Determine the [X, Y] coordinate at the center of the cell enclosing the given text.  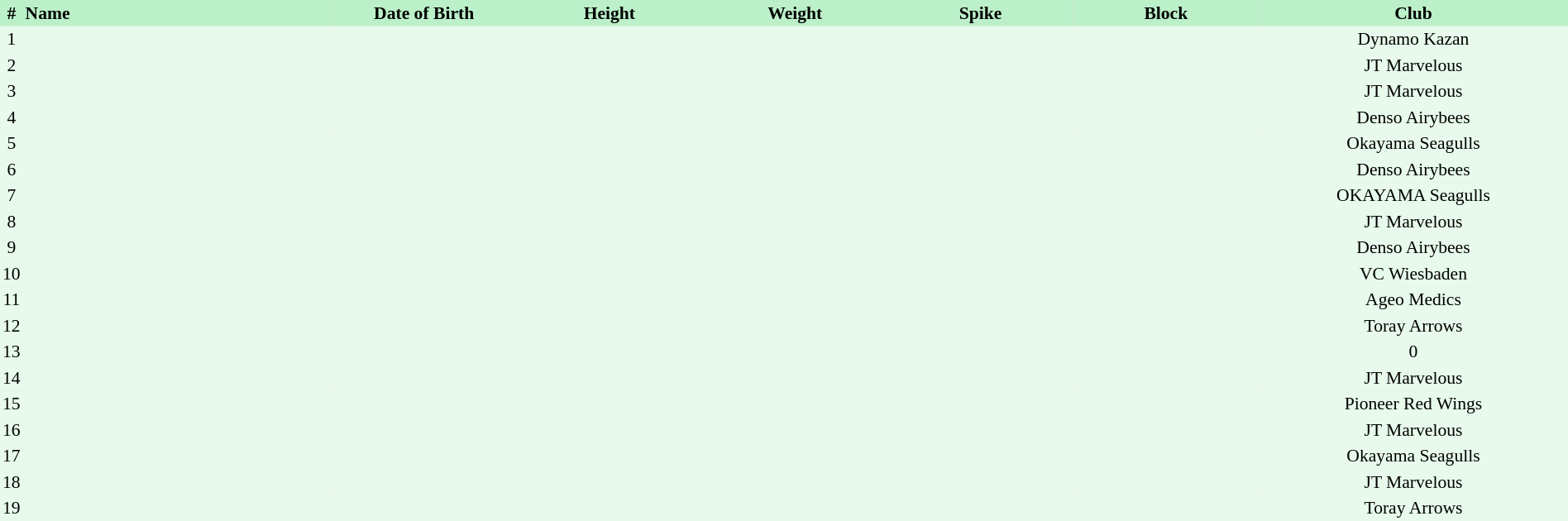
# [12, 13]
Spike [981, 13]
VC Wiesbaden [1413, 274]
Club [1413, 13]
Height [610, 13]
Pioneer Red Wings [1413, 404]
14 [12, 378]
Ageo Medics [1413, 299]
4 [12, 117]
5 [12, 144]
15 [12, 404]
Date of Birth [424, 13]
9 [12, 248]
0 [1413, 352]
2 [12, 65]
Name [177, 13]
10 [12, 274]
OKAYAMA Seagulls [1413, 195]
12 [12, 326]
18 [12, 482]
Block [1166, 13]
16 [12, 430]
1 [12, 40]
13 [12, 352]
Weight [795, 13]
7 [12, 195]
17 [12, 456]
6 [12, 170]
19 [12, 508]
11 [12, 299]
3 [12, 91]
8 [12, 222]
Dynamo Kazan [1413, 40]
